Detect which cell encompasses the target text, then output its [X, Y] center coordinate. 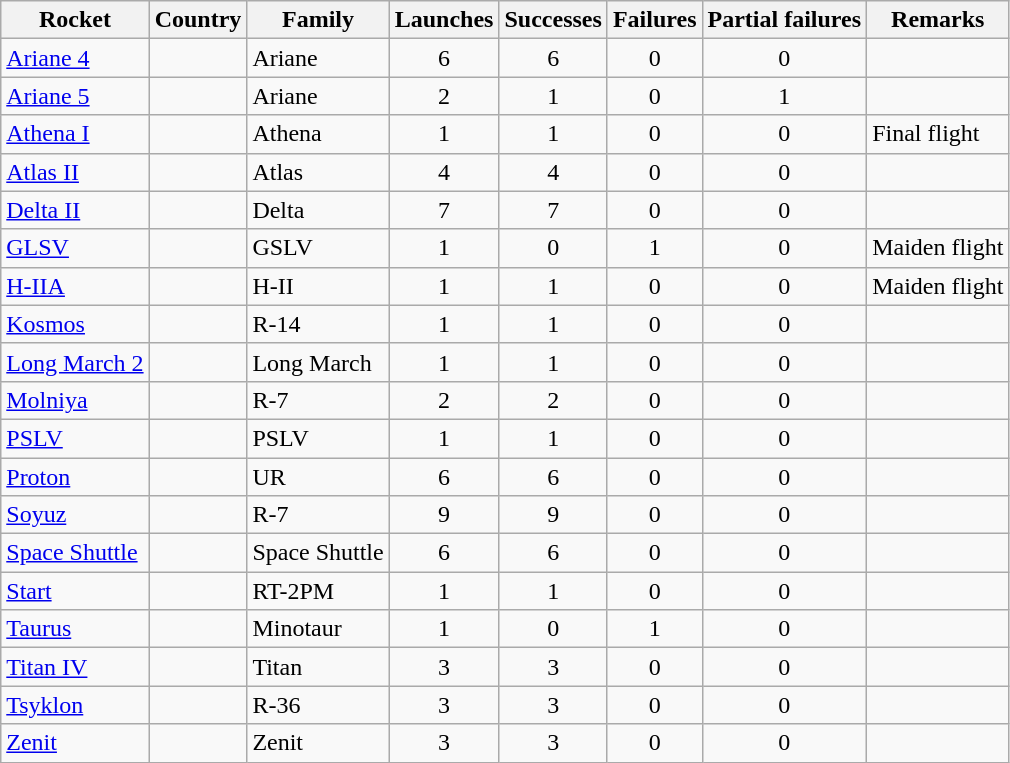
Tsyklon [75, 705]
Ariane 4 [75, 58]
Soyuz [75, 515]
R-14 [318, 324]
Taurus [75, 629]
GSLV [318, 248]
GLSV [75, 248]
Atlas II [75, 172]
Rocket [75, 20]
Kosmos [75, 324]
Successes [553, 20]
Long March [318, 362]
Ariane 5 [75, 96]
Molniya [75, 400]
Remarks [938, 20]
Long March 2 [75, 362]
Launches [444, 20]
R-36 [318, 705]
Proton [75, 477]
Partial failures [784, 20]
Final flight [938, 134]
Titan [318, 667]
Family [318, 20]
H-II [318, 286]
Athena I [75, 134]
Country [198, 20]
UR [318, 477]
Minotaur [318, 629]
Failures [654, 20]
Start [75, 591]
Titan IV [75, 667]
Delta II [75, 210]
Athena [318, 134]
H-IIA [75, 286]
Atlas [318, 172]
Delta [318, 210]
RT-2PM [318, 591]
